Capture the cell that displays the provided text and extract its (X, Y) central coordinate. 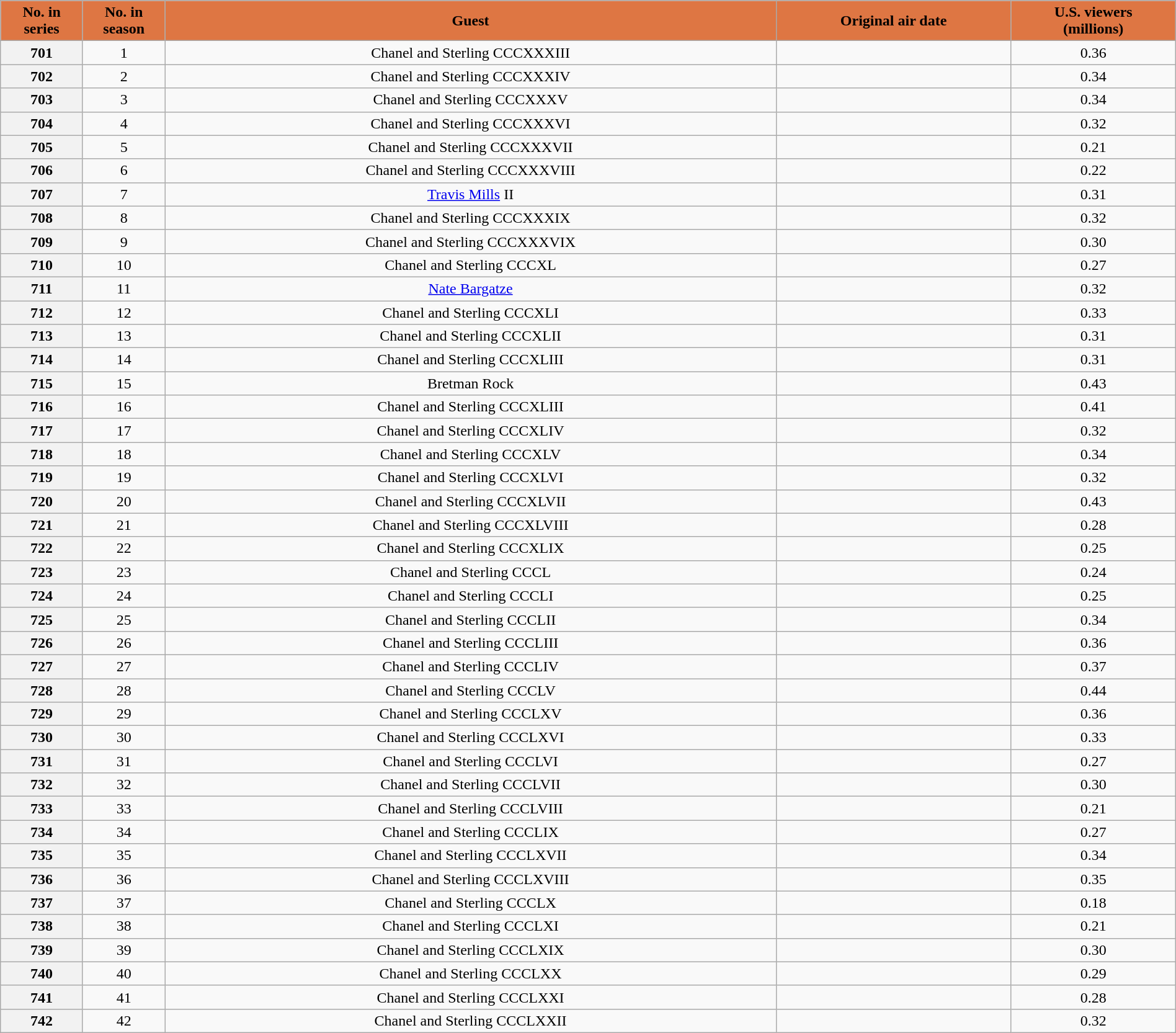
6 (124, 171)
742 (42, 1021)
Chanel and Sterling CCCLIII (470, 643)
Chanel and Sterling CCCLXVIII (470, 879)
Bretman Rock (470, 383)
No. inseries (42, 21)
735 (42, 856)
Chanel and Sterling CCCXLVI (470, 478)
Chanel and Sterling CCCLXX (470, 973)
714 (42, 360)
Chanel and Sterling CCCXLVII (470, 501)
734 (42, 832)
0.24 (1093, 572)
740 (42, 973)
728 (42, 691)
Chanel and Sterling CCCLVII (470, 785)
725 (42, 619)
1 (124, 53)
719 (42, 478)
739 (42, 950)
13 (124, 336)
36 (124, 879)
11 (124, 288)
730 (42, 738)
25 (124, 619)
23 (124, 572)
Chanel and Sterling CCCXLVIII (470, 525)
33 (124, 808)
0.37 (1093, 666)
38 (124, 926)
701 (42, 53)
721 (42, 525)
Chanel and Sterling CCCLIV (470, 666)
706 (42, 171)
18 (124, 454)
Chanel and Sterling CCCXXXIX (470, 218)
Chanel and Sterling CCCLV (470, 691)
709 (42, 241)
Chanel and Sterling CCCLXVI (470, 738)
16 (124, 407)
Chanel and Sterling CCCLVIII (470, 808)
35 (124, 856)
Chanel and Sterling CCCXXXIV (470, 76)
Chanel and Sterling CCCXLIV (470, 431)
9 (124, 241)
39 (124, 950)
Chanel and Sterling CCCLX (470, 903)
711 (42, 288)
704 (42, 123)
5 (124, 147)
32 (124, 785)
722 (42, 548)
Chanel and Sterling CCCXLII (470, 336)
733 (42, 808)
702 (42, 76)
20 (124, 501)
3 (124, 100)
716 (42, 407)
37 (124, 903)
Chanel and Sterling CCCLVI (470, 761)
715 (42, 383)
34 (124, 832)
0.29 (1093, 973)
41 (124, 997)
Nate Bargatze (470, 288)
Chanel and Sterling CCCLI (470, 596)
729 (42, 714)
737 (42, 903)
0.41 (1093, 407)
Chanel and Sterling CCCXXXVII (470, 147)
Chanel and Sterling CCCLXXI (470, 997)
0.22 (1093, 171)
726 (42, 643)
7 (124, 194)
0.35 (1093, 879)
712 (42, 312)
703 (42, 100)
17 (124, 431)
4 (124, 123)
15 (124, 383)
Chanel and Sterling CCCLXVII (470, 856)
731 (42, 761)
22 (124, 548)
Chanel and Sterling CCCXL (470, 265)
741 (42, 997)
Chanel and Sterling CCCL (470, 572)
14 (124, 360)
717 (42, 431)
29 (124, 714)
Chanel and Sterling CCCXXXVIII (470, 171)
720 (42, 501)
21 (124, 525)
28 (124, 691)
727 (42, 666)
10 (124, 265)
Chanel and Sterling CCCXXXV (470, 100)
Chanel and Sterling CCCLXIX (470, 950)
710 (42, 265)
Chanel and Sterling CCCXLV (470, 454)
40 (124, 973)
U.S. viewers(millions) (1093, 21)
705 (42, 147)
Chanel and Sterling CCCXLIX (470, 548)
2 (124, 76)
707 (42, 194)
732 (42, 785)
42 (124, 1021)
Chanel and Sterling CCCLII (470, 619)
723 (42, 572)
31 (124, 761)
19 (124, 478)
724 (42, 596)
Guest (470, 21)
Chanel and Sterling CCCLXI (470, 926)
24 (124, 596)
Original air date (893, 21)
Chanel and Sterling CCCXXXIII (470, 53)
27 (124, 666)
Chanel and Sterling CCCXXXVIX (470, 241)
No. inseason (124, 21)
Chanel and Sterling CCCLXXII (470, 1021)
8 (124, 218)
713 (42, 336)
0.44 (1093, 691)
708 (42, 218)
Chanel and Sterling CCCXXXVI (470, 123)
738 (42, 926)
26 (124, 643)
0.18 (1093, 903)
Chanel and Sterling CCCLXV (470, 714)
736 (42, 879)
30 (124, 738)
Chanel and Sterling CCCLIX (470, 832)
Travis Mills II (470, 194)
Chanel and Sterling CCCXLI (470, 312)
12 (124, 312)
718 (42, 454)
